For the text-containing cell, return its midpoint in [x, y] coordinate format. 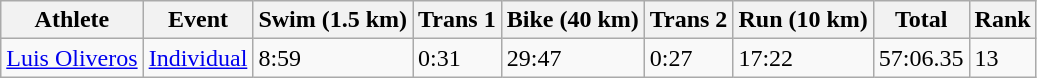
Event [198, 20]
17:22 [803, 58]
Trans 1 [458, 20]
Rank [1002, 20]
57:06.35 [921, 58]
Run (10 km) [803, 20]
Athlete [72, 20]
Individual [198, 58]
Luis Oliveros [72, 58]
8:59 [333, 58]
13 [1002, 58]
Total [921, 20]
0:31 [458, 58]
Bike (40 km) [572, 20]
Swim (1.5 km) [333, 20]
Trans 2 [688, 20]
0:27 [688, 58]
29:47 [572, 58]
